Return [X, Y] of the center of cell containing provided text 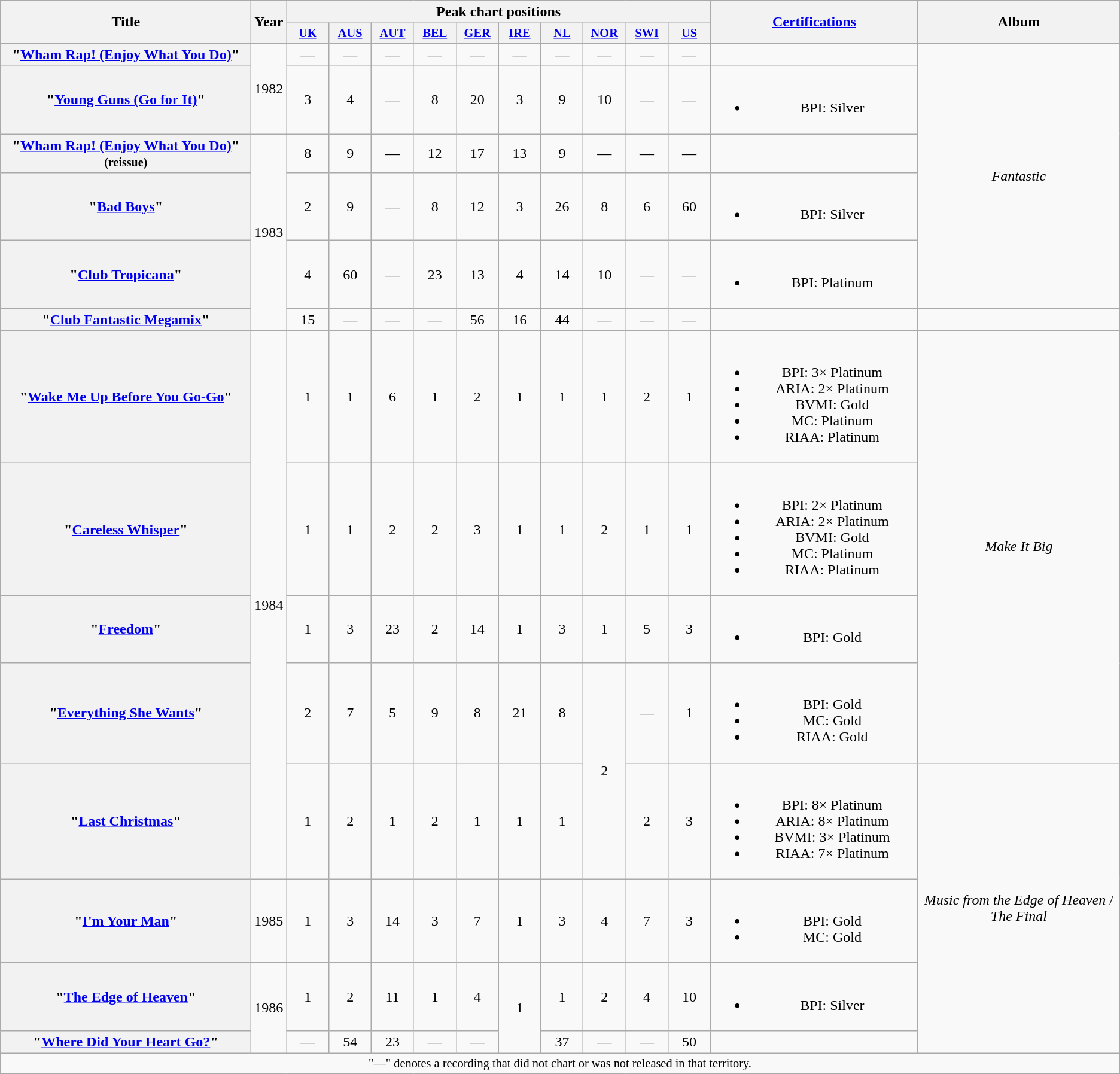
IRE [519, 34]
"Wake Me Up Before You Go-Go" [126, 397]
US [689, 34]
BPI: Gold [814, 629]
"Last Christmas" [126, 821]
20 [477, 101]
"The Edge of Heaven" [126, 997]
17 [477, 153]
BPI: 2× PlatinumARIA: 2× PlatinumBVMI: GoldMC: PlatinumRIAA: Platinum [814, 529]
BPI: GoldMC: GoldRIAA: Gold [814, 713]
"Freedom" [126, 629]
1983 [269, 232]
1985 [269, 921]
37 [562, 1042]
15 [308, 320]
"Careless Whisper" [126, 529]
26 [562, 207]
"Club Tropicana" [126, 274]
44 [562, 320]
11 [392, 997]
Fantastic [1018, 175]
Year [269, 22]
Title [126, 22]
UK [308, 34]
"Everything She Wants" [126, 713]
1982 [269, 89]
"Bad Boys" [126, 207]
AUS [351, 34]
BPI: Platinum [814, 274]
21 [519, 713]
BPI: 8× PlatinumARIA: 8× PlatinumBVMI: 3× PlatinumRIAA: 7× Platinum [814, 821]
"Young Guns (Go for It)" [126, 101]
BEL [434, 34]
Peak chart positions [499, 12]
Make It Big [1018, 547]
AUT [392, 34]
SWI [647, 34]
"Wham Rap! (Enjoy What You Do)" (reissue) [126, 153]
1986 [269, 1008]
1984 [269, 605]
"—" denotes a recording that did not chart or was not released in that territory. [560, 1063]
Certifications [814, 22]
NL [562, 34]
"Wham Rap! (Enjoy What You Do)" [126, 54]
"Where Did Your Heart Go?" [126, 1042]
NOR [604, 34]
56 [477, 320]
"I'm Your Man" [126, 921]
54 [351, 1042]
BPI: 3× PlatinumARIA: 2× PlatinumBVMI: GoldMC: PlatinumRIAA: Platinum [814, 397]
Album [1018, 22]
50 [689, 1042]
Music from the Edge of Heaven / The Final [1018, 908]
16 [519, 320]
"Club Fantastic Megamix" [126, 320]
BPI: GoldMC: Gold [814, 921]
GER [477, 34]
